Capture the cell that displays the provided text and extract its (x, y) central coordinate. 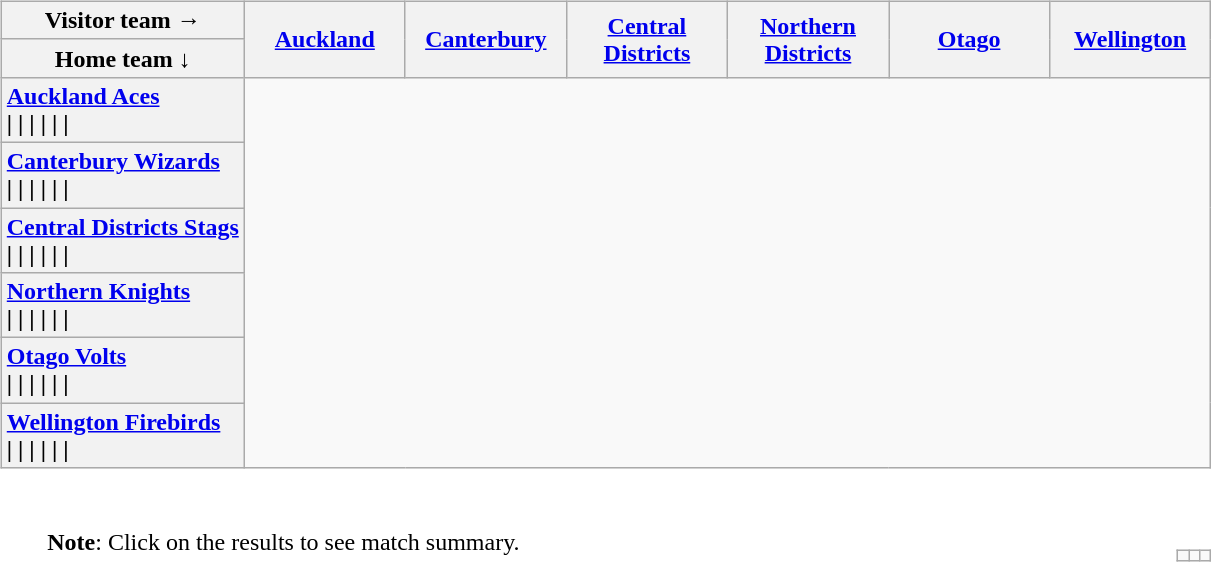
Canterbury Wizards | | | | | | (122, 174)
Central Districts Stags | | | | | | (122, 240)
Auckland Aces | | | | | | (122, 110)
Auckland (324, 39)
Wellington Firebirds | | | | | | (122, 436)
Visitor team → (122, 20)
Northern Knights | | | | | | (122, 306)
Northern Districts (808, 39)
Wellington (1130, 39)
Otago Volts | | | | | | (122, 370)
Home team ↓ (122, 58)
Canterbury (486, 39)
Central Districts (646, 39)
Otago (970, 39)
